Identify which cell holds the provided text, then report its [x, y] central coordinate. 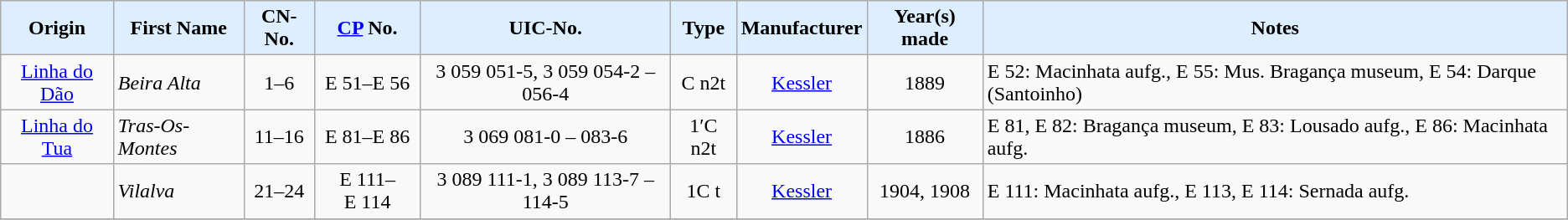
Type [704, 28]
Notes [1275, 28]
Vilalva [178, 191]
3 069 081-0 – 083-6 [546, 137]
1–6 [279, 82]
E 81, E 82: Bragança museum, E 83: Lousado aufg., E 86: Macinhata aufg. [1275, 137]
Linha do Dão [57, 82]
E 111–E 114 [367, 191]
Year(s) made [925, 28]
E 51–E 56 [367, 82]
3 089 111-1, 3 089 113-7 – 114-5 [546, 191]
Tras-Os-Montes [178, 137]
Beira Alta [178, 82]
E 81–E 86 [367, 137]
1889 [925, 82]
CP No. [367, 28]
1C t [704, 191]
E 111: Macinhata aufg., E 113, E 114: Sernada aufg. [1275, 191]
1′C n2t [704, 137]
UIC-No. [546, 28]
Linha do Tua [57, 137]
C n2t [704, 82]
1904, 1908 [925, 191]
1886 [925, 137]
21–24 [279, 191]
Origin [57, 28]
11–16 [279, 137]
3 059 051-5, 3 059 054-2 – 056-4 [546, 82]
CN-No. [279, 28]
First Name [178, 28]
Manufacturer [802, 28]
E 52: Macinhata aufg., E 55: Mus. Bragança museum, E 54: Darque (Santoinho) [1275, 82]
